Search for the cell housing the specified text and yield its [x, y] center coordinate. 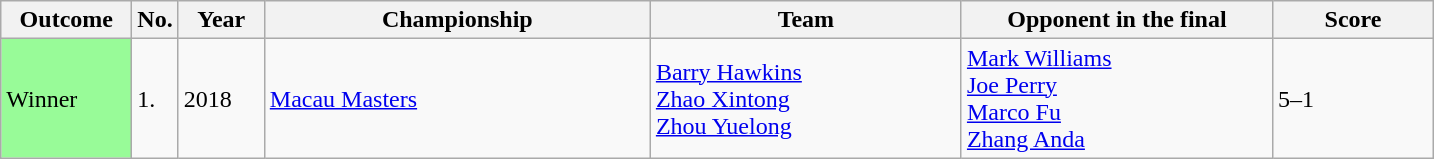
Barry Hawkins Zhao Xintong Zhou Yuelong [806, 98]
1. [155, 98]
Macau Masters [457, 98]
Championship [457, 20]
Score [1352, 20]
Team [806, 20]
Outcome [66, 20]
5–1 [1352, 98]
2018 [221, 98]
Opponent in the final [1116, 20]
No. [155, 20]
Winner [66, 98]
Mark Williams Joe Perry Marco Fu Zhang Anda [1116, 98]
Year [221, 20]
